For the text-containing cell, return its midpoint in (x, y) coordinate format. 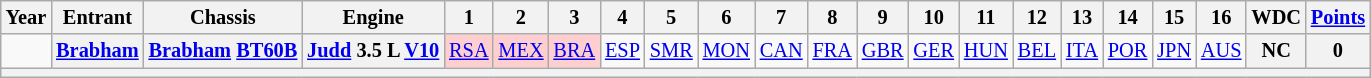
FRA (832, 51)
Year (26, 17)
4 (622, 17)
Engine (373, 17)
8 (832, 17)
7 (782, 17)
ESP (622, 51)
Judd 3.5 L V10 (373, 51)
Brabham BT60B (224, 51)
NC (1276, 51)
5 (672, 17)
WDC (1276, 17)
BEL (1037, 51)
HUN (986, 51)
14 (1128, 17)
Brabham (97, 51)
JPN (1174, 51)
Entrant (97, 17)
15 (1174, 17)
1 (468, 17)
6 (726, 17)
BRA (574, 51)
Chassis (224, 17)
Points (1338, 17)
MON (726, 51)
POR (1128, 51)
2 (520, 17)
3 (574, 17)
13 (1082, 17)
GBR (883, 51)
SMR (672, 51)
ITA (1082, 51)
AUS (1221, 51)
0 (1338, 51)
9 (883, 17)
MEX (520, 51)
10 (933, 17)
RSA (468, 51)
16 (1221, 17)
11 (986, 17)
GER (933, 51)
CAN (782, 51)
12 (1037, 17)
